Provide the (x, y) coordinate of the cell's center where the given text is located.  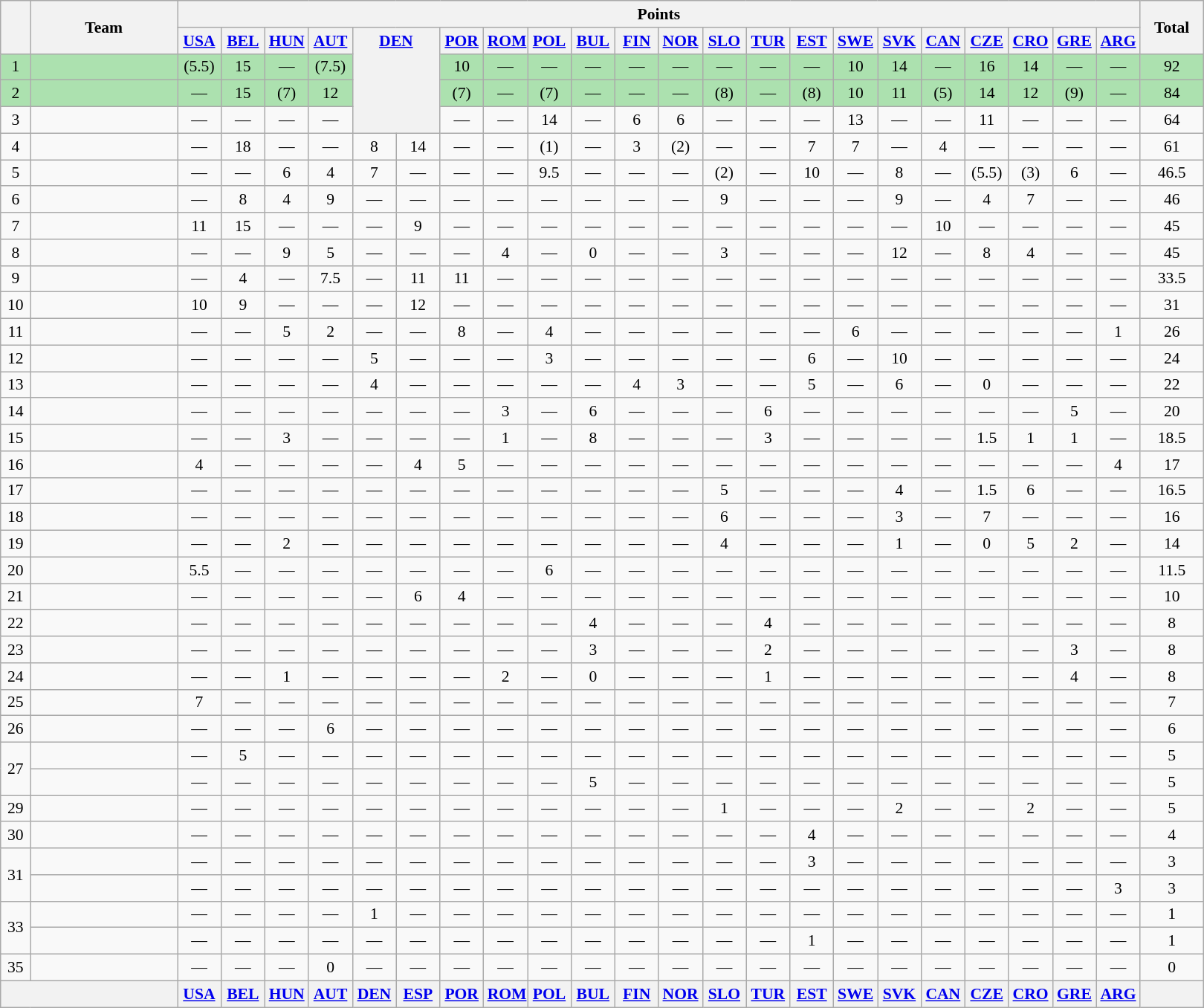
64 (1171, 120)
84 (1171, 94)
11.5 (1171, 570)
(3) (1030, 173)
19 (16, 544)
33.5 (1171, 279)
46 (1171, 200)
21 (16, 597)
16.5 (1171, 491)
Points (658, 14)
(7.5) (330, 67)
(1) (550, 146)
18.5 (1171, 438)
61 (1171, 146)
46.5 (1171, 173)
33 (16, 928)
35 (16, 968)
9.5 (550, 173)
(5) (942, 94)
25 (16, 702)
Team (104, 27)
30 (16, 836)
5.5 (199, 570)
(9) (1075, 94)
Total (1171, 27)
92 (1171, 67)
23 (16, 650)
27 (16, 769)
29 (16, 809)
7.5 (330, 279)
ESP (418, 994)
